For the text-containing cell, return its midpoint in (x, y) coordinate format. 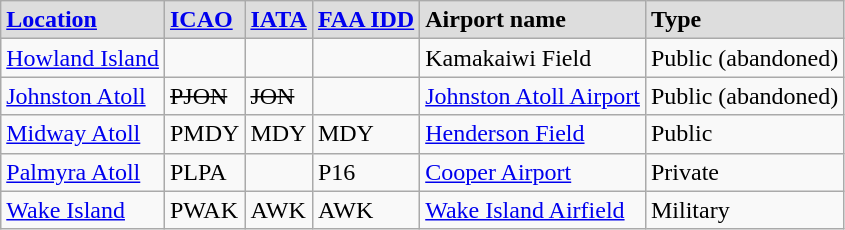
IATA (279, 20)
Military (744, 210)
JON (279, 96)
Wake Island (83, 210)
ICAO (204, 20)
Kamakaiwi Field (533, 58)
Johnston Atoll (83, 96)
Henderson Field (533, 134)
Wake Island Airfield (533, 210)
PWAK (204, 210)
Public (744, 134)
P16 (366, 172)
PLPA (204, 172)
Type (744, 20)
Palmyra Atoll (83, 172)
Location (83, 20)
Midway Atoll (83, 134)
Private (744, 172)
Johnston Atoll Airport (533, 96)
FAA IDD (366, 20)
Cooper Airport (533, 172)
PJON (204, 96)
PMDY (204, 134)
Airport name (533, 20)
Howland Island (83, 58)
